From the cell containing the given text, extract its center point as [x, y] coordinate. 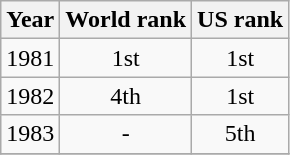
US rank [240, 20]
4th [126, 96]
Year [30, 20]
World rank [126, 20]
- [126, 134]
1983 [30, 134]
1981 [30, 58]
5th [240, 134]
1982 [30, 96]
